Find where the given text appears and provide that cell's center as [X, Y] coordinate. 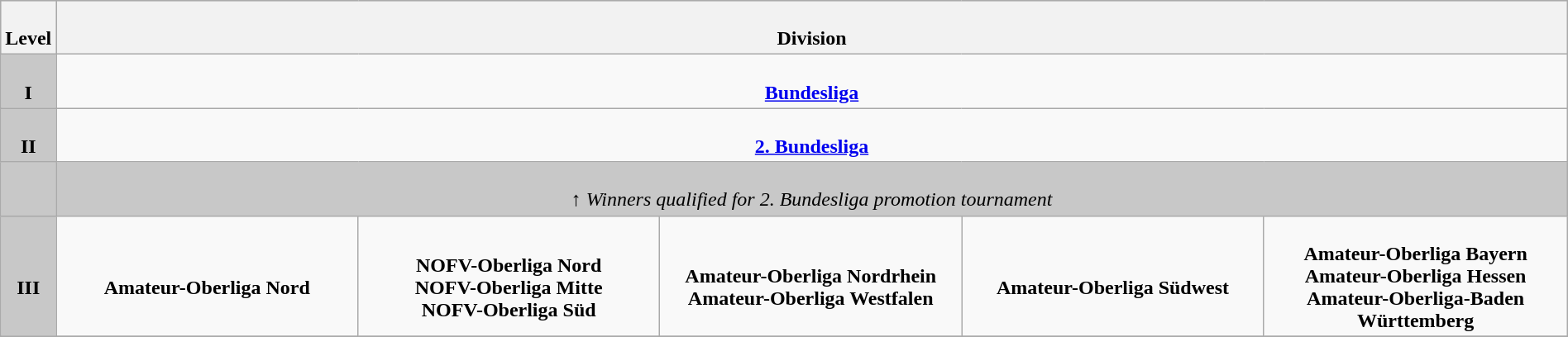
NOFV-Oberliga Nord NOFV-Oberliga Mitte NOFV-Oberliga Süd [509, 276]
Level [28, 28]
II [28, 135]
Amateur-Oberliga Nordrhein Amateur-Oberliga Westfalen [810, 276]
2. Bundesliga [812, 135]
III [28, 276]
I [28, 81]
Division [812, 28]
Bundesliga [812, 81]
Amateur-Oberliga Südwest [1113, 276]
↑ Winners qualified for 2. Bundesliga promotion tournament [812, 188]
Amateur-Oberliga Nord [207, 276]
Amateur-Oberliga Bayern Amateur-Oberliga Hessen Amateur-Oberliga-Baden Württemberg [1416, 276]
